Output the (x, y) coordinate of the center of the cell containing the given text.  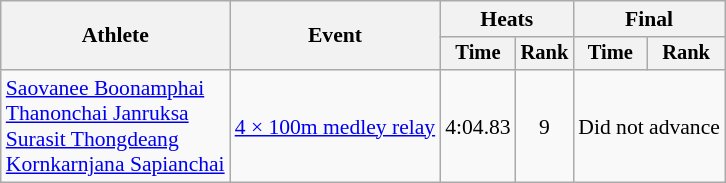
Heats (506, 19)
Did not advance (649, 126)
Event (336, 36)
4:04.83 (478, 126)
Saovanee BoonamphaiThanonchai JanruksaSurasit ThongdeangKornkarnjana Sapianchai (116, 126)
9 (545, 126)
Athlete (116, 36)
Final (649, 19)
4 × 100m medley relay (336, 126)
